Return the (X, Y) coordinate for the center point of the cell that contains the specified text.  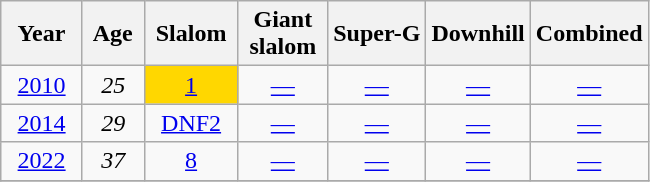
2010 (42, 85)
2014 (42, 123)
Slalom (191, 34)
25 (113, 85)
Age (113, 34)
8 (191, 161)
37 (113, 161)
2022 (42, 161)
DNF2 (191, 123)
1 (191, 85)
Super-G (377, 34)
Downhill (478, 34)
Combined (589, 34)
Year (42, 34)
Giant slalom (283, 34)
29 (113, 123)
